Locate the cell with the specified text and output its [X, Y] center coordinate. 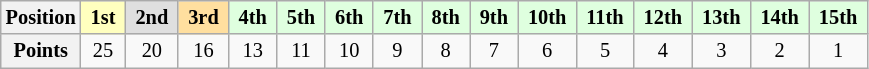
13th [721, 17]
5 [604, 51]
2nd [152, 17]
9th [494, 17]
6th [349, 17]
10th [547, 17]
3 [721, 51]
1st [104, 17]
Points [41, 51]
11th [604, 17]
14th [779, 17]
12th [663, 17]
13 [253, 51]
7 [494, 51]
16 [203, 51]
Position [41, 17]
4th [253, 17]
2 [779, 51]
5th [301, 17]
20 [152, 51]
15th [838, 17]
7th [397, 17]
6 [547, 51]
25 [104, 51]
8 [446, 51]
1 [838, 51]
9 [397, 51]
8th [446, 17]
11 [301, 51]
4 [663, 51]
3rd [203, 17]
10 [349, 51]
